Detect which cell encompasses the target text, then output its (x, y) center coordinate. 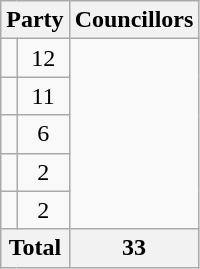
Councillors (134, 20)
11 (43, 96)
12 (43, 58)
6 (43, 134)
33 (134, 248)
Party (35, 20)
Total (35, 248)
